From the cell containing the given text, extract its center point as (x, y) coordinate. 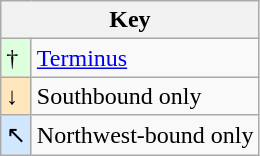
Southbound only (145, 96)
↖ (16, 135)
Northwest-bound only (145, 135)
Terminus (145, 58)
Key (130, 20)
↓ (16, 96)
† (16, 58)
